Capture the cell that displays the provided text and extract its [X, Y] central coordinate. 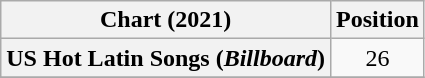
Position [378, 20]
Chart (2021) [166, 20]
26 [378, 58]
US Hot Latin Songs (Billboard) [166, 58]
